Detect which cell encompasses the target text, then output its (x, y) center coordinate. 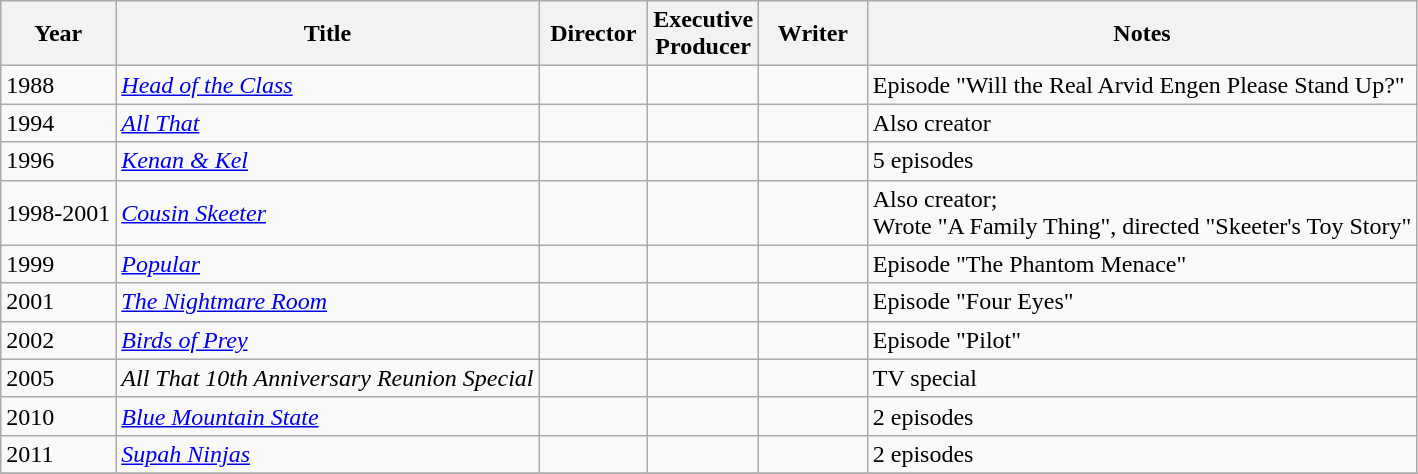
TV special (1142, 378)
1998-2001 (58, 212)
2002 (58, 340)
Blue Mountain State (328, 416)
Head of the Class (328, 85)
Notes (1142, 34)
Writer (814, 34)
Also creator;Wrote "A Family Thing", directed "Skeeter's Toy Story" (1142, 212)
All That 10th Anniversary Reunion Special (328, 378)
1996 (58, 161)
Also creator (1142, 123)
Birds of Prey (328, 340)
2011 (58, 454)
2010 (58, 416)
2005 (58, 378)
Year (58, 34)
Director (594, 34)
1988 (58, 85)
1994 (58, 123)
5 episodes (1142, 161)
All That (328, 123)
2001 (58, 302)
Episode "Four Eyes" (1142, 302)
Popular (328, 264)
1999 (58, 264)
Episode "Pilot" (1142, 340)
The Nightmare Room (328, 302)
Supah Ninjas (328, 454)
Title (328, 34)
Episode "Will the Real Arvid Engen Please Stand Up?" (1142, 85)
Kenan & Kel (328, 161)
Cousin Skeeter (328, 212)
Episode "The Phantom Menace" (1142, 264)
Executive Producer (704, 34)
